Extract the (X, Y) coordinate from the center of the cell holding the provided text.  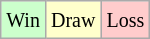
Loss (126, 20)
Win (24, 20)
Draw (72, 20)
